Return the [x, y] coordinate for the center point of the cell that contains the specified text.  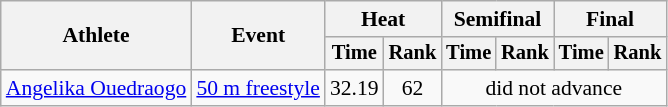
Final [610, 19]
Heat [383, 19]
did not advance [554, 88]
32.19 [354, 88]
62 [413, 88]
50 m freestyle [258, 88]
Semifinal [497, 19]
Athlete [96, 36]
Event [258, 36]
Angelika Ouedraogo [96, 88]
